Locate the cell with the specified text and output its (x, y) center coordinate. 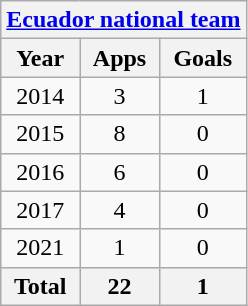
6 (120, 172)
2021 (40, 248)
Year (40, 58)
Ecuador national team (124, 20)
Goals (202, 58)
2014 (40, 96)
2015 (40, 134)
4 (120, 210)
22 (120, 286)
8 (120, 134)
2016 (40, 172)
Apps (120, 58)
2017 (40, 210)
3 (120, 96)
Total (40, 286)
